Extract the [X, Y] coordinate from the center of the cell holding the provided text.  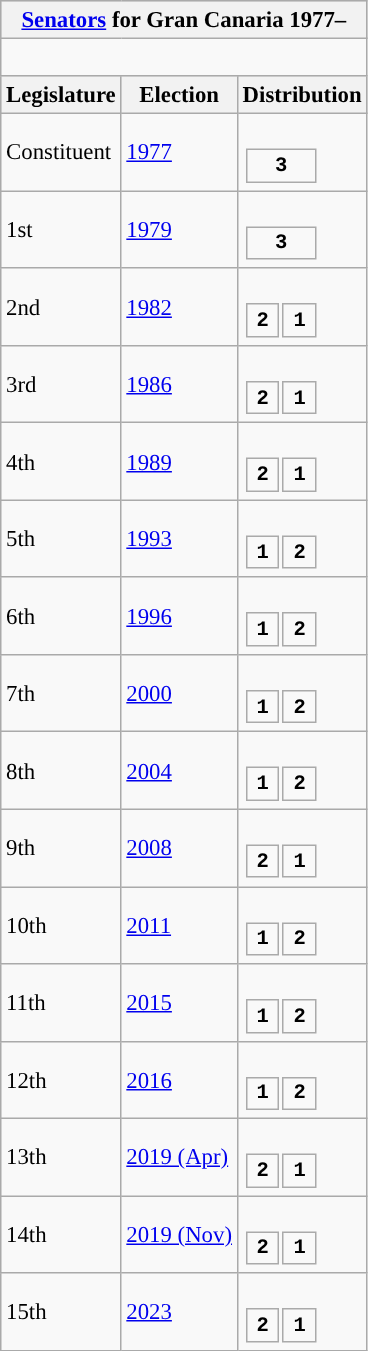
12th [61, 1080]
2015 [179, 1002]
1977 [179, 152]
2019 (Apr) [179, 1158]
8th [61, 770]
Constituent [61, 152]
9th [61, 848]
5th [61, 538]
1st [61, 230]
Distribution [302, 95]
1993 [179, 538]
11th [61, 1002]
1982 [179, 306]
2019 (Nov) [179, 1234]
14th [61, 1234]
10th [61, 926]
1986 [179, 384]
2023 [179, 1312]
Election [179, 95]
1989 [179, 462]
13th [61, 1158]
Legislature [61, 95]
7th [61, 694]
6th [61, 616]
2nd [61, 306]
2000 [179, 694]
2011 [179, 926]
4th [61, 462]
15th [61, 1312]
1979 [179, 230]
2016 [179, 1080]
Senators for Gran Canaria 1977– [184, 20]
1996 [179, 616]
3rd [61, 384]
2004 [179, 770]
2008 [179, 848]
